Find where the given text appears and provide that cell's center as (x, y) coordinate. 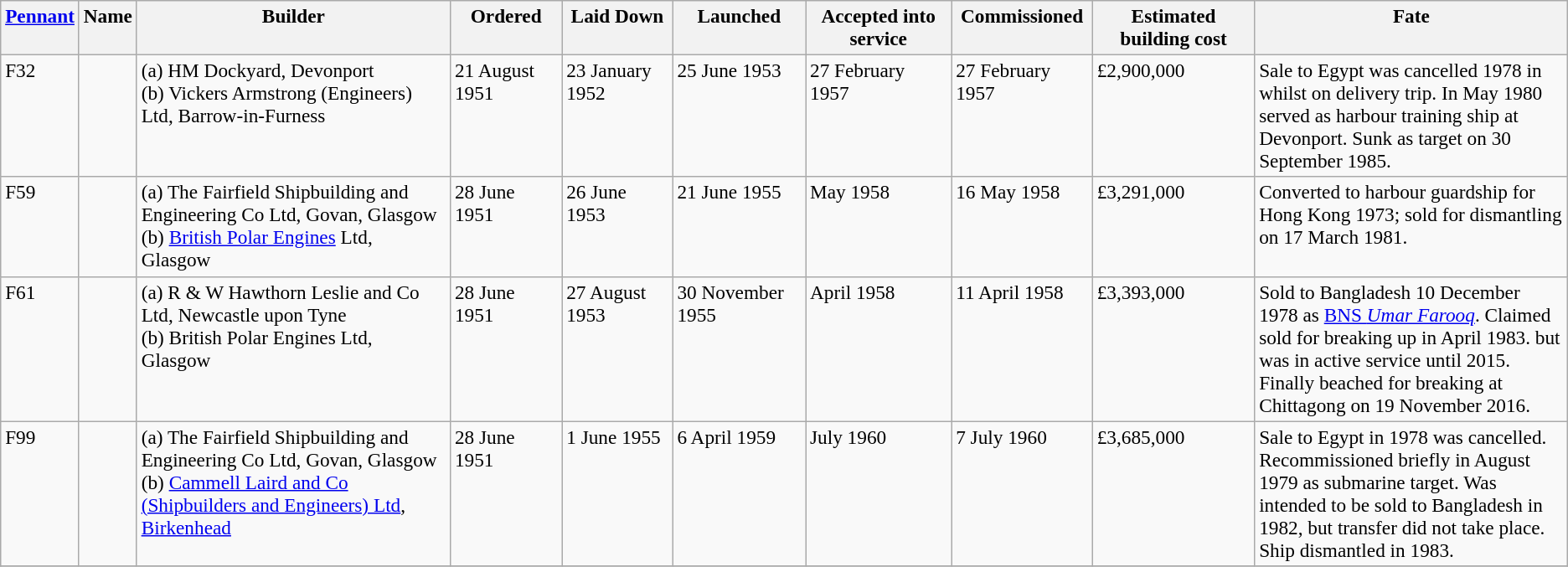
16 May 1958 (1022, 226)
July 1960 (879, 492)
Accepted into service (879, 27)
Builder (293, 27)
£2,900,000 (1173, 116)
Name (107, 27)
F59 (40, 226)
Fate (1411, 27)
21 June 1955 (739, 226)
26 June 1953 (617, 226)
23 January 1952 (617, 116)
£3,291,000 (1173, 226)
27 August 1953 (617, 348)
F32 (40, 116)
May 1958 (879, 226)
7 July 1960 (1022, 492)
Laid Down (617, 27)
11 April 1958 (1022, 348)
F61 (40, 348)
6 April 1959 (739, 492)
Commissioned (1022, 27)
April 1958 (879, 348)
Converted to harbour guardship for Hong Kong 1973; sold for dismantling on 17 March 1981. (1411, 226)
1 June 1955 (617, 492)
Launched (739, 27)
(a) The Fairfield Shipbuilding and Engineering Co Ltd, Govan, Glasgow(b) Cammell Laird and Co (Shipbuilders and Engineers) Ltd, Birkenhead (293, 492)
£3,685,000 (1173, 492)
Estimated building cost (1173, 27)
£3,393,000 (1173, 348)
F99 (40, 492)
(a) HM Dockyard, Devonport (b) Vickers Armstrong (Engineers) Ltd, Barrow-in-Furness (293, 116)
Ordered (506, 27)
(a) R & W Hawthorn Leslie and Co Ltd, Newcastle upon Tyne(b) British Polar Engines Ltd, Glasgow (293, 348)
21 August 1951 (506, 116)
Pennant (40, 27)
30 November 1955 (739, 348)
25 June 1953 (739, 116)
(a) The Fairfield Shipbuilding and Engineering Co Ltd, Govan, Glasgow(b) British Polar Engines Ltd, Glasgow (293, 226)
